Scan for the cell matching the given text and deliver its (X, Y) coordinate at center. 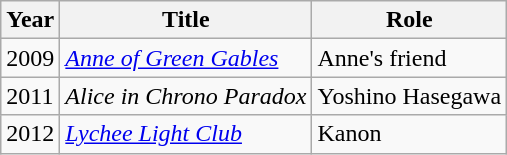
Anne's friend (410, 58)
Yoshino Hasegawa (410, 96)
Role (410, 20)
2012 (30, 134)
2011 (30, 96)
Anne of Green Gables (186, 58)
Year (30, 20)
Title (186, 20)
Kanon (410, 134)
Lychee Light Club (186, 134)
2009 (30, 58)
Alice in Chrono Paradox (186, 96)
